Output the (X, Y) coordinate of the center of the cell containing the given text.  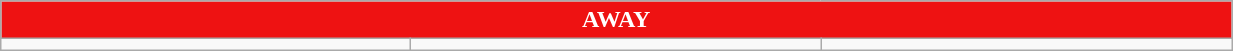
AWAY (616, 20)
